Determine the [x, y] coordinate at the center of the cell enclosing the given text.  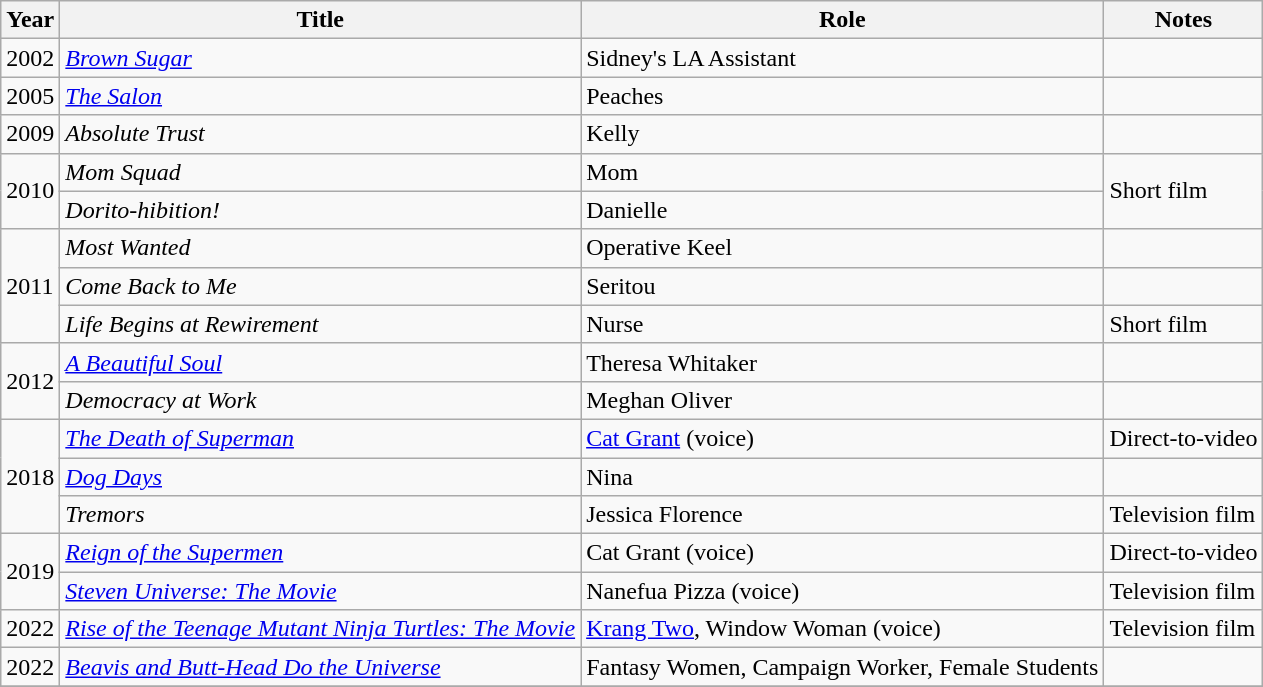
Dorito-hibition! [320, 210]
Life Begins at Rewirement [320, 324]
Danielle [842, 210]
Dog Days [320, 477]
Kelly [842, 134]
Seritou [842, 286]
Nina [842, 477]
Operative Keel [842, 248]
2012 [30, 381]
Nurse [842, 324]
Mom Squad [320, 172]
Rise of the Teenage Mutant Ninja Turtles: The Movie [320, 629]
Year [30, 20]
The Salon [320, 96]
2009 [30, 134]
2005 [30, 96]
2011 [30, 286]
2010 [30, 191]
Nanefua Pizza (voice) [842, 591]
Role [842, 20]
Tremors [320, 515]
Title [320, 20]
Krang Two, Window Woman (voice) [842, 629]
Steven Universe: The Movie [320, 591]
Theresa Whitaker [842, 362]
Meghan Oliver [842, 400]
Beavis and Butt-Head Do the Universe [320, 667]
A Beautiful Soul [320, 362]
Sidney's LA Assistant [842, 58]
2019 [30, 572]
Reign of the Supermen [320, 553]
Peaches [842, 96]
Mom [842, 172]
Brown Sugar [320, 58]
Absolute Trust [320, 134]
2002 [30, 58]
Notes [1184, 20]
2018 [30, 476]
Most Wanted [320, 248]
Fantasy Women, Campaign Worker, Female Students [842, 667]
Come Back to Me [320, 286]
The Death of Superman [320, 438]
Jessica Florence [842, 515]
Democracy at Work [320, 400]
